Provide the [X, Y] coordinate of the cell's center where the given text is located.  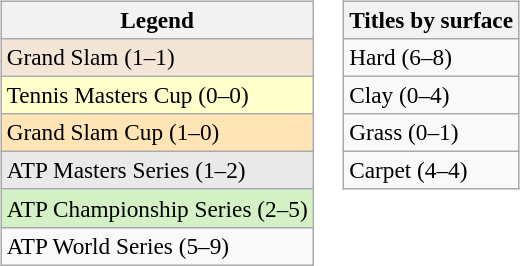
ATP World Series (5–9) [157, 246]
ATP Championship Series (2–5) [157, 208]
Carpet (4–4) [432, 171]
Clay (0–4) [432, 95]
Grand Slam (1–1) [157, 57]
Grass (0–1) [432, 133]
Hard (6–8) [432, 57]
ATP Masters Series (1–2) [157, 171]
Grand Slam Cup (1–0) [157, 133]
Tennis Masters Cup (0–0) [157, 95]
Legend [157, 20]
Titles by surface [432, 20]
